Locate the cell with the specified text and output its [X, Y] center coordinate. 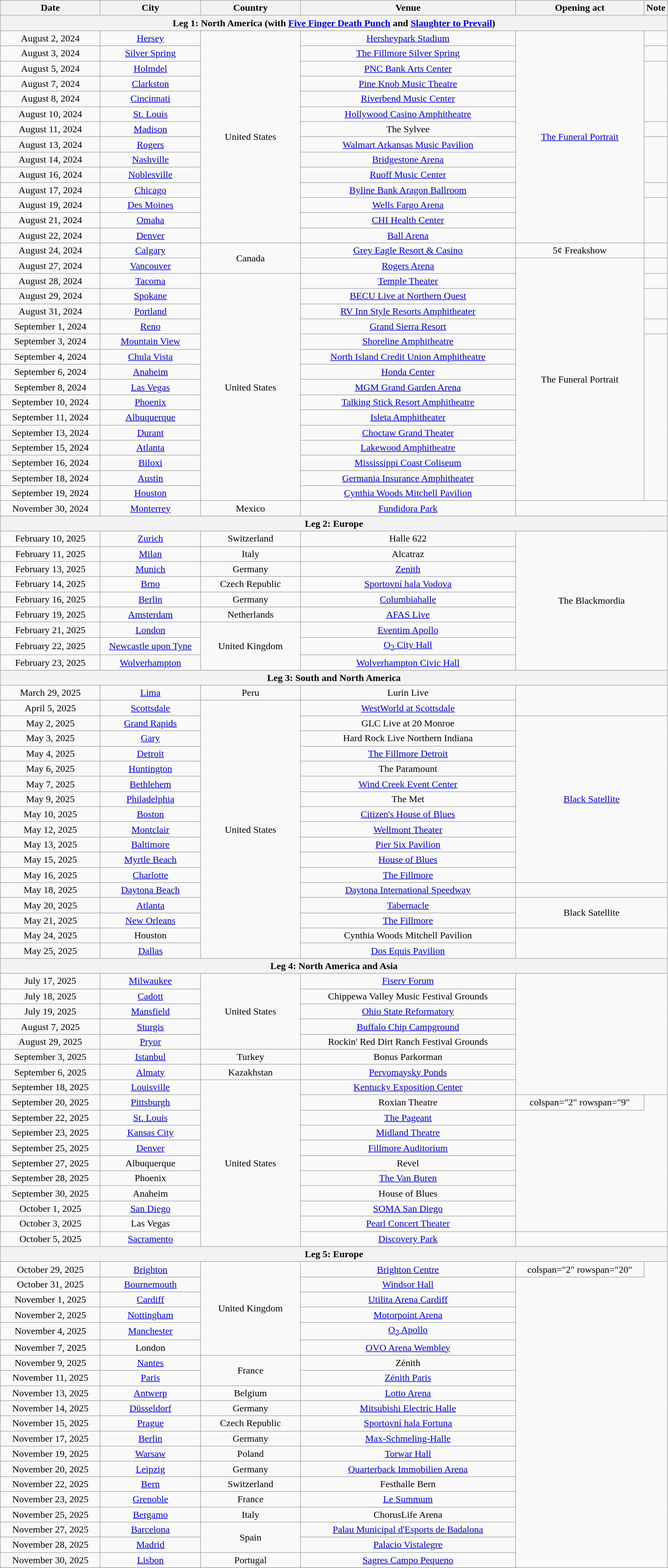
RV Inn Style Resorts Amphitheater [408, 311]
Isleta Amphitheater [408, 417]
February 23, 2025 [50, 663]
Chippewa Valley Music Festival Grounds [408, 996]
Vancouver [151, 266]
August 5, 2024 [50, 69]
Country [250, 8]
November 25, 2025 [50, 1515]
September 1, 2024 [50, 326]
Grand Sierra Resort [408, 326]
Peru [250, 693]
Revel [408, 1163]
Montclair [151, 829]
Wells Fargo Arena [408, 205]
Opening act [580, 8]
Choctaw Grand Theater [408, 432]
Eventim Apollo [408, 630]
February 22, 2025 [50, 646]
Temple Theater [408, 281]
September 4, 2024 [50, 357]
November 13, 2025 [50, 1393]
Lotto Arena [408, 1393]
Reno [151, 326]
Turkey [250, 1057]
Cadott [151, 996]
Leg 3: South and North America [334, 678]
Cardiff [151, 1299]
Clarkston [151, 84]
Buffalo Chip Campground [408, 1026]
November 17, 2025 [50, 1438]
August 8, 2024 [50, 99]
Dos Equis Pavilion [408, 951]
Zurich [151, 539]
Grand Rapids [151, 723]
Ohio State Reformatory [408, 1011]
October 5, 2025 [50, 1239]
Walmart Arkansas Music Pavilion [408, 144]
Brighton [151, 1269]
The Fillmore Silver Spring [408, 53]
November 1, 2025 [50, 1299]
Biloxi [151, 463]
May 25, 2025 [50, 951]
May 6, 2025 [50, 769]
MGM Grand Garden Arena [408, 387]
Sturgis [151, 1026]
September 28, 2025 [50, 1178]
November 11, 2025 [50, 1378]
Canada [250, 258]
Palacio Vistalegre [408, 1545]
November 30, 2024 [50, 508]
WestWorld at Scottsdale [408, 708]
May 13, 2025 [50, 844]
August 29, 2024 [50, 296]
Newcastle upon Tyne [151, 646]
August 22, 2024 [50, 235]
August 7, 2025 [50, 1026]
Venue [408, 8]
Lisbon [151, 1560]
September 3, 2025 [50, 1057]
San Diego [151, 1209]
November 7, 2025 [50, 1348]
Spain [250, 1537]
Zénith Paris [408, 1378]
Warsaw [151, 1454]
Wellmont Theater [408, 829]
Lakewood Amphitheatre [408, 448]
September 15, 2024 [50, 448]
Pearl Concert Theater [408, 1224]
July 18, 2025 [50, 996]
Bethlehem [151, 784]
November 9, 2025 [50, 1363]
Wolverhampton [151, 663]
Windsor Hall [408, 1284]
Spokane [151, 296]
Sportovní hala Vodova [408, 584]
Palau Municipal d'Esports de Badalona [408, 1530]
5¢ Freakshow [580, 251]
August 16, 2024 [50, 175]
September 6, 2024 [50, 372]
Silver Spring [151, 53]
Citizen's House of Blues [408, 814]
November 14, 2025 [50, 1408]
Barcelona [151, 1530]
February 19, 2025 [50, 614]
August 10, 2024 [50, 114]
Milwaukee [151, 981]
Bonus Parkorman [408, 1057]
November 20, 2025 [50, 1469]
Düsseldorf [151, 1408]
February 21, 2025 [50, 630]
Torwar Hall [408, 1454]
September 25, 2025 [50, 1148]
August 14, 2024 [50, 159]
September 22, 2025 [50, 1118]
Huntington [151, 769]
July 17, 2025 [50, 981]
Austin [151, 478]
Midland Theatre [408, 1133]
Noblesville [151, 175]
BECU Live at Northern Quest [408, 296]
September 8, 2024 [50, 387]
Kansas City [151, 1133]
Milan [151, 554]
May 2, 2025 [50, 723]
October 3, 2025 [50, 1224]
Rogers Arena [408, 266]
Bern [151, 1484]
Nantes [151, 1363]
Discovery Park [408, 1239]
Sportovní hala Fortuna [408, 1423]
Manchester [151, 1331]
Festhalle Bern [408, 1484]
May 9, 2025 [50, 799]
Mansfield [151, 1011]
Des Moines [151, 205]
Hersey [151, 38]
Nottingham [151, 1315]
Motorpoint Arena [408, 1315]
Tabernacle [408, 905]
Chula Vista [151, 357]
May 4, 2025 [50, 754]
Hollywood Casino Amphitheatre [408, 114]
The Pageant [408, 1118]
Portugal [250, 1560]
Grey Eagle Resort & Casino [408, 251]
Portland [151, 311]
New Orleans [151, 920]
Gary [151, 738]
Halle 622 [408, 539]
Wind Creek Event Center [408, 784]
Tacoma [151, 281]
August 17, 2024 [50, 190]
Madison [151, 129]
colspan="2" rowspan="9" [580, 1103]
Daytona International Speedway [408, 890]
Mississippi Coast Coliseum [408, 463]
Cincinnati [151, 99]
Hard Rock Live Northern Indiana [408, 738]
Max-Schmeling-Halle [408, 1438]
Almaty [151, 1072]
August 13, 2024 [50, 144]
September 30, 2025 [50, 1193]
May 7, 2025 [50, 784]
Calgary [151, 251]
Mountain View [151, 341]
August 29, 2025 [50, 1042]
November 28, 2025 [50, 1545]
Kentucky Exposition Center [408, 1087]
Poland [250, 1454]
September 10, 2024 [50, 402]
September 6, 2025 [50, 1072]
ChorusLife Arena [408, 1515]
Holmdel [151, 69]
August 21, 2024 [50, 220]
Mexico [250, 508]
September 13, 2024 [50, 432]
August 11, 2024 [50, 129]
Bergamo [151, 1515]
Philadelphia [151, 799]
Lima [151, 693]
March 29, 2025 [50, 693]
Daytona Beach [151, 890]
Hersheypark Stadium [408, 38]
Leipzig [151, 1469]
February 16, 2025 [50, 599]
Lurin Live [408, 693]
Prague [151, 1423]
Wolverhampton Civic Hall [408, 663]
OVO Arena Wembley [408, 1348]
September 23, 2025 [50, 1133]
September 11, 2024 [50, 417]
Rockin' Red Dirt Ranch Festival Grounds [408, 1042]
September 19, 2024 [50, 493]
February 14, 2025 [50, 584]
October 29, 2025 [50, 1269]
North Island Credit Union Amphitheatre [408, 357]
July 19, 2025 [50, 1011]
colspan="2" rowspan="20" [580, 1269]
September 27, 2025 [50, 1163]
The Paramount [408, 769]
October 31, 2025 [50, 1284]
Fundidora Park [408, 508]
Nashville [151, 159]
Zenith [408, 569]
Le Summum [408, 1499]
PNC Bank Arts Center [408, 69]
Netherlands [250, 614]
Leg 5: Europe [334, 1254]
February 10, 2025 [50, 539]
SOMA San Diego [408, 1209]
Ruoff Music Center [408, 175]
Sagres Campo Pequeno [408, 1560]
Monterrey [151, 508]
Durant [151, 432]
November 4, 2025 [50, 1331]
Germania Insurance Amphitheater [408, 478]
October 1, 2025 [50, 1209]
September 18, 2025 [50, 1087]
May 10, 2025 [50, 814]
Honda Center [408, 372]
Rogers [151, 144]
Byline Bank Aragon Ballroom [408, 190]
Fiserv Forum [408, 981]
Scottsdale [151, 708]
Chicago [151, 190]
Note [656, 8]
O2 City Hall [408, 646]
August 27, 2024 [50, 266]
November 22, 2025 [50, 1484]
May 3, 2025 [50, 738]
Pervomaysky Ponds [408, 1072]
Pier Six Pavilion [408, 844]
Boston [151, 814]
Leg 2: Europe [334, 524]
Alcatraz [408, 554]
Bridgestone Arena [408, 159]
Omaha [151, 220]
Dallas [151, 951]
Fillmore Auditorium [408, 1148]
Amsterdam [151, 614]
November 23, 2025 [50, 1499]
May 20, 2025 [50, 905]
May 21, 2025 [50, 920]
November 30, 2025 [50, 1560]
Bournemouth [151, 1284]
Utilita Arena Cardiff [408, 1299]
September 20, 2025 [50, 1103]
The Fillmore Detroit [408, 754]
GLC Live at 20 Monroe [408, 723]
The Sylvee [408, 129]
August 3, 2024 [50, 53]
Paris [151, 1378]
Roxian Theatre [408, 1103]
Kazakhstan [250, 1072]
February 13, 2025 [50, 569]
O2 Apollo [408, 1331]
November 27, 2025 [50, 1530]
Grenoble [151, 1499]
April 5, 2025 [50, 708]
Shoreline Amphitheatre [408, 341]
May 24, 2025 [50, 936]
Antwerp [151, 1393]
Date [50, 8]
Zénith [408, 1363]
Belgium [250, 1393]
Pittsburgh [151, 1103]
September 16, 2024 [50, 463]
August 24, 2024 [50, 251]
The Blackmordia [591, 601]
August 28, 2024 [50, 281]
August 2, 2024 [50, 38]
Leg 4: North America and Asia [334, 966]
Pine Knob Music Theatre [408, 84]
Sacramento [151, 1239]
Louisville [151, 1087]
August 19, 2024 [50, 205]
Munich [151, 569]
Istanbul [151, 1057]
Brno [151, 584]
Leg 1: North America (with Five Finger Death Punch and Slaughter to Prevail) [334, 23]
Quarterback Immobilien Arena [408, 1469]
AFAS Live [408, 614]
February 11, 2025 [50, 554]
CHI Health Center [408, 220]
Madrid [151, 1545]
Ball Arena [408, 235]
City [151, 8]
Baltimore [151, 844]
The Met [408, 799]
May 15, 2025 [50, 860]
Riverbend Music Center [408, 99]
May 12, 2025 [50, 829]
September 18, 2024 [50, 478]
Charlotte [151, 875]
August 7, 2024 [50, 84]
Columbiahalle [408, 599]
August 31, 2024 [50, 311]
The Van Buren [408, 1178]
May 16, 2025 [50, 875]
September 3, 2024 [50, 341]
November 2, 2025 [50, 1315]
November 15, 2025 [50, 1423]
Detroit [151, 754]
May 18, 2025 [50, 890]
Mitsubishi Electric Halle [408, 1408]
November 19, 2025 [50, 1454]
Brighton Centre [408, 1269]
Talking Stick Resort Amphitheatre [408, 402]
Myrtle Beach [151, 860]
Pryor [151, 1042]
